Locate the cell with the specified text and output its [X, Y] center coordinate. 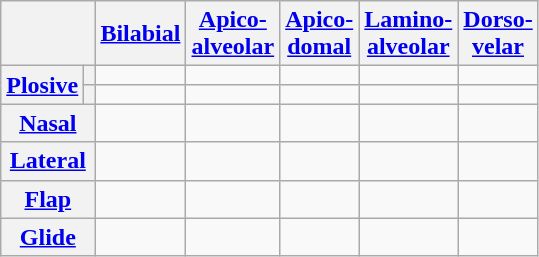
Lateral [48, 161]
Plosive [42, 85]
Flap [48, 199]
Apico-alveolar [233, 34]
Dorso-velar [498, 34]
Glide [48, 237]
Apico-domal [320, 34]
Nasal [48, 123]
Lamino-alveolar [408, 34]
Bilabial [140, 34]
